Pinpoint the cell where the given text exists, returning its [X, Y] midpoint coordinate. 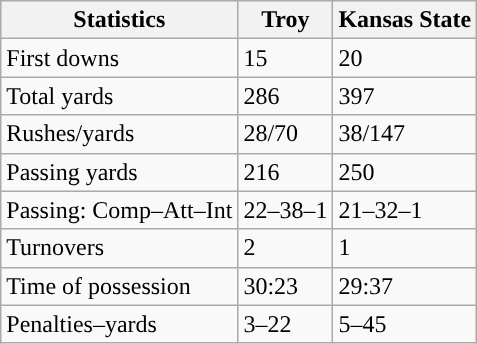
20 [405, 58]
250 [405, 172]
29:37 [405, 286]
Turnovers [120, 248]
Rushes/yards [120, 134]
2 [286, 248]
38/147 [405, 134]
Penalties–yards [120, 324]
286 [286, 96]
Passing: Comp–Att–Int [120, 210]
21–32–1 [405, 210]
Time of possession [120, 286]
5–45 [405, 324]
28/70 [286, 134]
Statistics [120, 20]
397 [405, 96]
Troy [286, 20]
22–38–1 [286, 210]
First downs [120, 58]
30:23 [286, 286]
1 [405, 248]
15 [286, 58]
3–22 [286, 324]
Kansas State [405, 20]
216 [286, 172]
Total yards [120, 96]
Passing yards [120, 172]
